Return (X, Y) of the center of cell containing provided text 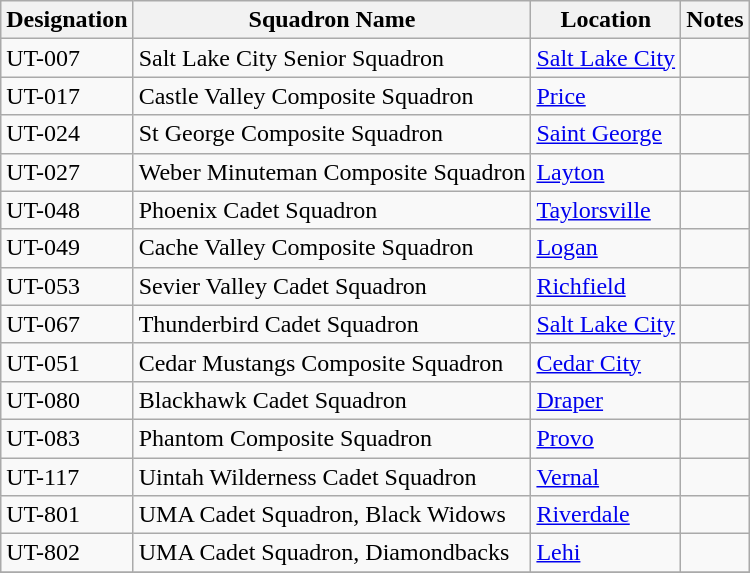
Castle Valley Composite Squadron (332, 96)
Price (606, 96)
Cache Valley Composite Squadron (332, 248)
St George Composite Squadron (332, 134)
Provo (606, 438)
Draper (606, 400)
Saint George (606, 134)
Uintah Wilderness Cadet Squadron (332, 477)
Vernal (606, 477)
UT-801 (67, 515)
UT-080 (67, 400)
Sevier Valley Cadet Squadron (332, 286)
Logan (606, 248)
Layton (606, 172)
UT-802 (67, 553)
UT-048 (67, 210)
UT-067 (67, 324)
Phoenix Cadet Squadron (332, 210)
UT-024 (67, 134)
UT-027 (67, 172)
Riverdale (606, 515)
Taylorsville (606, 210)
UT-017 (67, 96)
UMA Cadet Squadron, Diamondbacks (332, 553)
Cedar City (606, 362)
Salt Lake City Senior Squadron (332, 58)
Cedar Mustangs Composite Squadron (332, 362)
Location (606, 20)
Richfield (606, 286)
Designation (67, 20)
Blackhawk Cadet Squadron (332, 400)
UT-117 (67, 477)
Lehi (606, 553)
UT-007 (67, 58)
Thunderbird Cadet Squadron (332, 324)
Squadron Name (332, 20)
UT-049 (67, 248)
UT-053 (67, 286)
Phantom Composite Squadron (332, 438)
Weber Minuteman Composite Squadron (332, 172)
UT-051 (67, 362)
UT-083 (67, 438)
Notes (715, 20)
UMA Cadet Squadron, Black Widows (332, 515)
